Provide the [X, Y] coordinate of the cell's center where the given text is located.  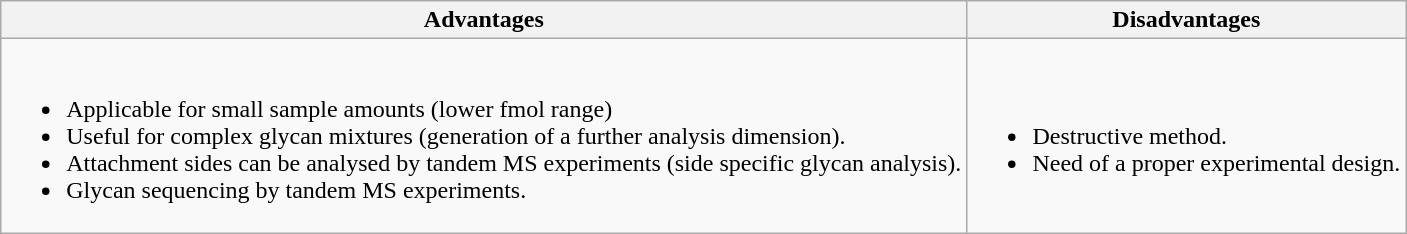
Advantages [484, 20]
Disadvantages [1186, 20]
Destructive method.Need of a proper experimental design. [1186, 136]
